Find where the given text appears and provide that cell's center as (X, Y) coordinate. 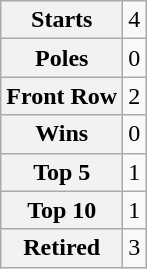
4 (134, 20)
Starts (62, 20)
2 (134, 96)
Wins (62, 134)
Poles (62, 58)
3 (134, 248)
Front Row (62, 96)
Top 5 (62, 172)
Top 10 (62, 210)
Retired (62, 248)
